Capture the cell that displays the provided text and extract its (x, y) central coordinate. 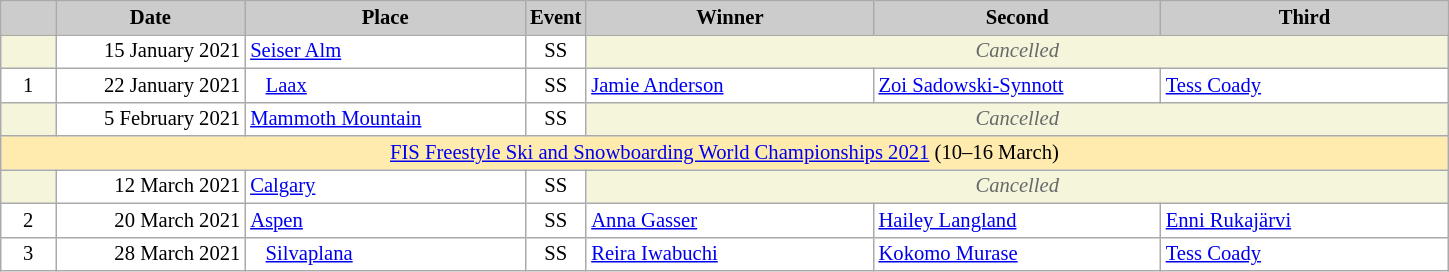
FIS Freestyle Ski and Snowboarding World Championships 2021 (10–16 March) (724, 153)
Aspen (385, 220)
Winner (730, 17)
2 (28, 220)
5 February 2021 (151, 119)
1 (28, 85)
Reira Iwabuchi (730, 254)
Place (385, 17)
3 (28, 254)
Hailey Langland (1018, 220)
Jamie Anderson (730, 85)
15 January 2021 (151, 51)
Laax (385, 85)
20 March 2021 (151, 220)
Zoi Sadowski-Synnott (1018, 85)
Event (556, 17)
Mammoth Mountain (385, 119)
22 January 2021 (151, 85)
Seiser Alm (385, 51)
Anna Gasser (730, 220)
Third (1304, 17)
Enni Rukajärvi (1304, 220)
Date (151, 17)
Second (1018, 17)
Silvaplana (385, 254)
Calgary (385, 186)
12 March 2021 (151, 186)
28 March 2021 (151, 254)
Kokomo Murase (1018, 254)
